Locate the cell with the specified text and output its (X, Y) center coordinate. 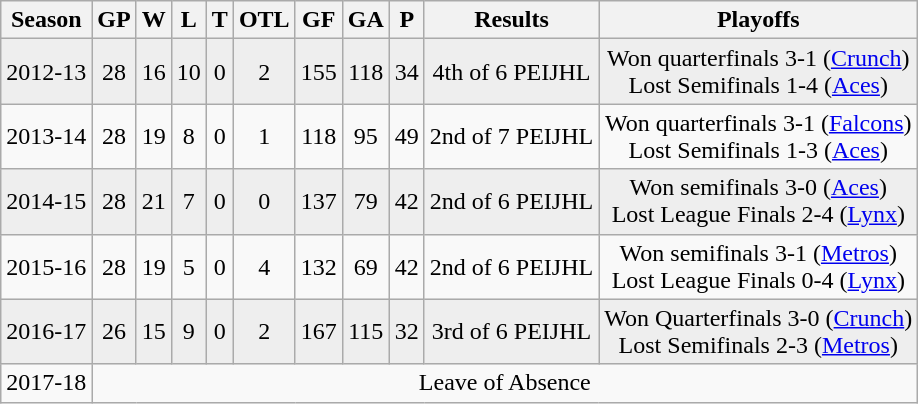
15 (154, 332)
49 (406, 136)
115 (366, 332)
2015-16 (46, 266)
34 (406, 72)
3rd of 6 PEIJHL (511, 332)
2nd of 7 PEIJHL (511, 136)
Won quarterfinals 3-1 (Crunch) Lost Semifinals 1-4 (Aces) (758, 72)
69 (366, 266)
Results (511, 20)
16 (154, 72)
7 (188, 202)
1 (264, 136)
GP (114, 20)
132 (318, 266)
P (406, 20)
Leave of Absence (505, 383)
Won semifinals 3-0 (Aces) Lost League Finals 2-4 (Lynx) (758, 202)
T (220, 20)
5 (188, 266)
2017-18 (46, 383)
9 (188, 332)
21 (154, 202)
155 (318, 72)
OTL (264, 20)
10 (188, 72)
Won semifinals 3-1 (Metros) Lost League Finals 0-4 (Lynx) (758, 266)
GA (366, 20)
L (188, 20)
4th of 6 PEIJHL (511, 72)
Playoffs (758, 20)
95 (366, 136)
2013-14 (46, 136)
167 (318, 332)
Won quarterfinals 3-1 (Falcons) Lost Semifinals 1-3 (Aces) (758, 136)
32 (406, 332)
26 (114, 332)
GF (318, 20)
2016-17 (46, 332)
2012-13 (46, 72)
Season (46, 20)
8 (188, 136)
79 (366, 202)
W (154, 20)
2014-15 (46, 202)
Won Quarterfinals 3-0 (Crunch)Lost Semifinals 2-3 (Metros) (758, 332)
137 (318, 202)
4 (264, 266)
